Output the [x, y] coordinate of the center of the cell containing the given text.  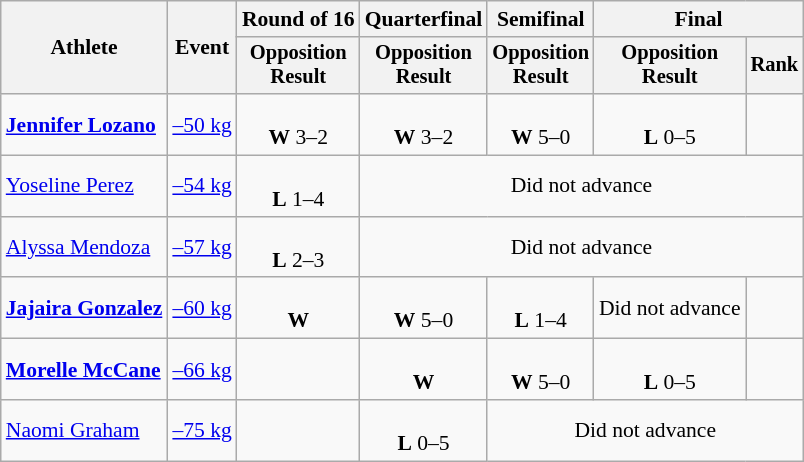
–75 kg [202, 430]
Final [698, 19]
–57 kg [202, 248]
Quarterfinal [424, 19]
L 2–3 [298, 248]
Morelle McCane [84, 370]
Jennifer Lozano [84, 124]
Yoseline Perez [84, 186]
Semifinal [540, 19]
Event [202, 48]
–50 kg [202, 124]
Round of 16 [298, 19]
Athlete [84, 48]
Jajaira Gonzalez [84, 308]
Rank [775, 66]
–54 kg [202, 186]
Naomi Graham [84, 430]
–60 kg [202, 308]
Alyssa Mendoza [84, 248]
–66 kg [202, 370]
